From the cell containing the given text, extract its center point as (x, y) coordinate. 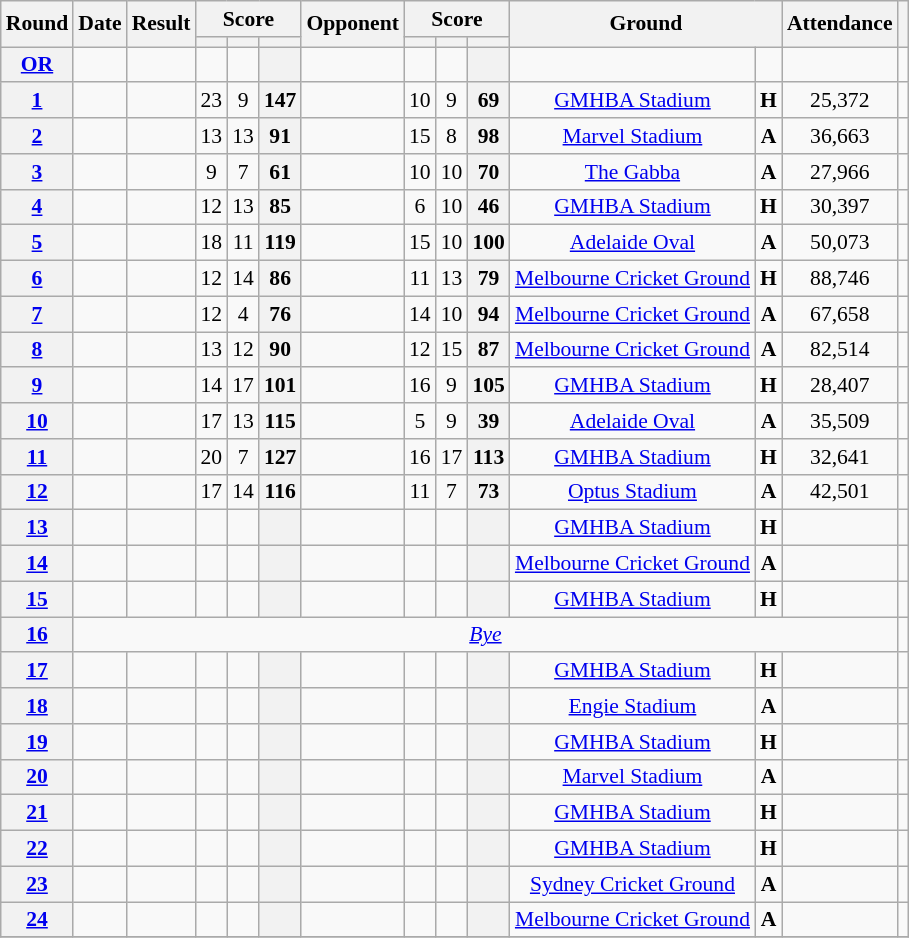
91 (280, 136)
86 (280, 279)
90 (280, 350)
35,509 (840, 421)
2 (38, 136)
Optus Stadium (632, 492)
46 (488, 207)
19 (38, 742)
67,658 (840, 314)
87 (488, 350)
88,746 (840, 279)
82,514 (840, 350)
Round (38, 24)
Bye (485, 635)
1 (38, 101)
101 (280, 386)
Ground (646, 24)
50,073 (840, 243)
119 (280, 243)
42,501 (840, 492)
116 (280, 492)
94 (488, 314)
22 (38, 849)
69 (488, 101)
Result (162, 24)
70 (488, 172)
Sydney Cricket Ground (632, 884)
85 (280, 207)
Attendance (840, 24)
21 (38, 813)
24 (38, 920)
73 (488, 492)
79 (488, 279)
113 (488, 457)
27,966 (840, 172)
The Gabba (632, 172)
28,407 (840, 386)
36,663 (840, 136)
98 (488, 136)
39 (488, 421)
30,397 (840, 207)
3 (38, 172)
Date (100, 24)
25,372 (840, 101)
32,641 (840, 457)
61 (280, 172)
147 (280, 101)
Engie Stadium (632, 706)
76 (280, 314)
115 (280, 421)
127 (280, 457)
100 (488, 243)
105 (488, 386)
OR (38, 65)
Opponent (352, 24)
